Detect which cell encompasses the target text, then output its [x, y] center coordinate. 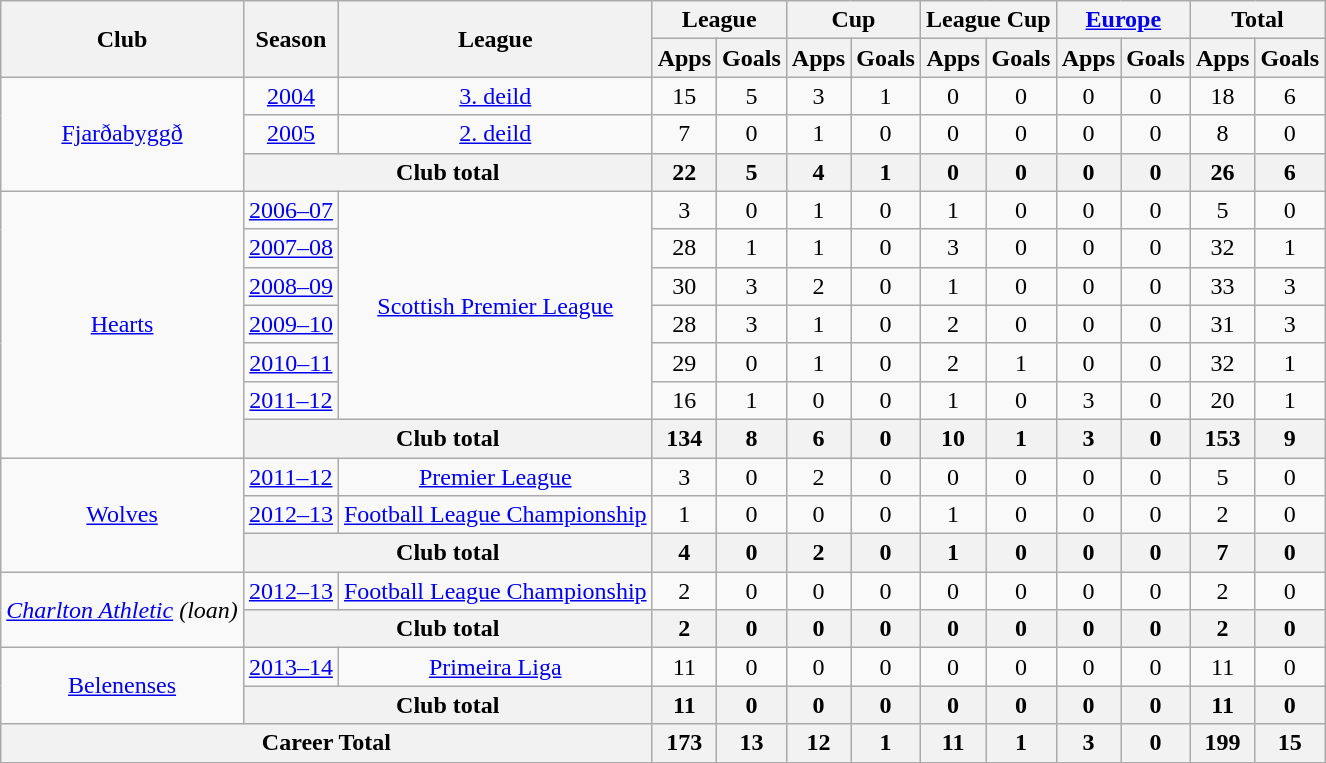
153 [1222, 438]
10 [952, 438]
20 [1222, 400]
Cup [853, 20]
31 [1222, 324]
2009–10 [290, 324]
33 [1222, 286]
2. deild [495, 134]
2007–08 [290, 248]
2008–09 [290, 286]
12 [818, 743]
26 [1222, 172]
Charlton Athletic (loan) [122, 610]
13 [752, 743]
Hearts [122, 324]
Season [290, 39]
30 [684, 286]
199 [1222, 743]
Europe [1123, 20]
2005 [290, 134]
18 [1222, 96]
2006–07 [290, 210]
16 [684, 400]
Career Total [326, 743]
173 [684, 743]
9 [1290, 438]
2010–11 [290, 362]
Premier League [495, 477]
Scottish Premier League [495, 305]
Belenenses [122, 686]
Primeira Liga [495, 667]
Total [1257, 20]
2013–14 [290, 667]
Wolves [122, 515]
134 [684, 438]
Club [122, 39]
Fjarðabyggð [122, 134]
3. deild [495, 96]
29 [684, 362]
2004 [290, 96]
22 [684, 172]
League Cup [988, 20]
